Return the (x, y) coordinate for the center point of the cell that contains the specified text.  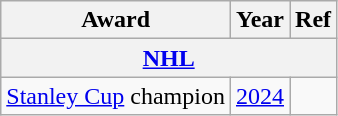
Award (116, 20)
2024 (260, 96)
Year (260, 20)
NHL (169, 58)
Stanley Cup champion (116, 96)
Ref (314, 20)
